Find where the given text appears and provide that cell's center as [x, y] coordinate. 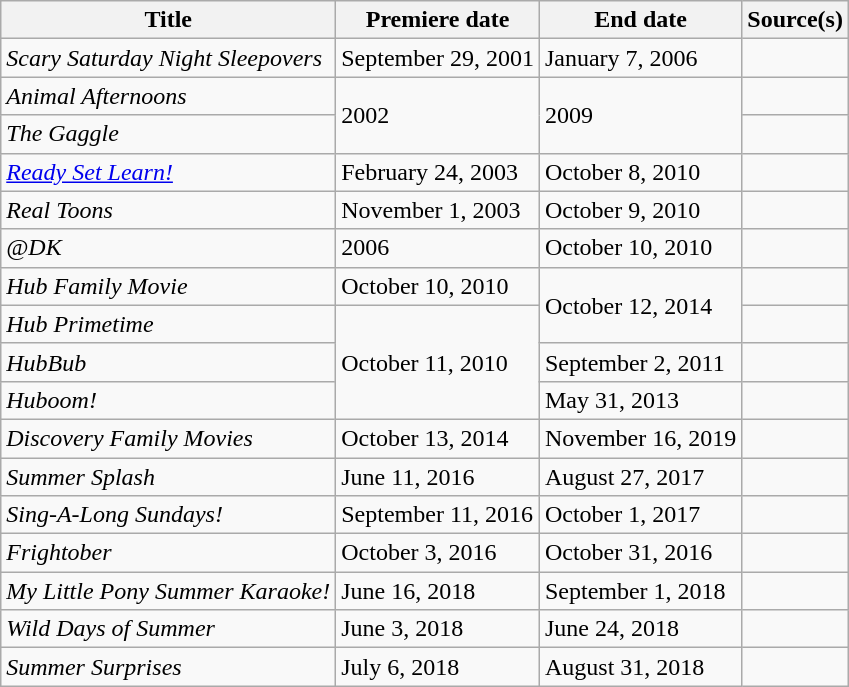
Hub Family Movie [168, 286]
Premiere date [438, 20]
Hub Primetime [168, 324]
End date [640, 20]
Sing-A-Long Sundays! [168, 515]
2006 [438, 248]
Wild Days of Summer [168, 629]
October 8, 2010 [640, 172]
Title [168, 20]
Summer Splash [168, 477]
June 3, 2018 [438, 629]
Ready Set Learn! [168, 172]
The Gaggle [168, 134]
Frightober [168, 553]
November 1, 2003 [438, 210]
October 12, 2014 [640, 305]
Source(s) [796, 20]
July 6, 2018 [438, 667]
August 31, 2018 [640, 667]
October 31, 2016 [640, 553]
August 27, 2017 [640, 477]
November 16, 2019 [640, 438]
September 29, 2001 [438, 58]
@DK [168, 248]
October 13, 2014 [438, 438]
October 3, 2016 [438, 553]
September 2, 2011 [640, 362]
September 11, 2016 [438, 515]
HubBub [168, 362]
My Little Pony Summer Karaoke! [168, 591]
September 1, 2018 [640, 591]
2009 [640, 115]
Real Toons [168, 210]
October 11, 2010 [438, 362]
June 24, 2018 [640, 629]
Discovery Family Movies [168, 438]
January 7, 2006 [640, 58]
Huboom! [168, 400]
Summer Surprises [168, 667]
Animal Afternoons [168, 96]
February 24, 2003 [438, 172]
October 1, 2017 [640, 515]
June 16, 2018 [438, 591]
Scary Saturday Night Sleepovers [168, 58]
June 11, 2016 [438, 477]
2002 [438, 115]
October 9, 2010 [640, 210]
May 31, 2013 [640, 400]
